Extract the [X, Y] coordinate from the center of the cell holding the provided text.  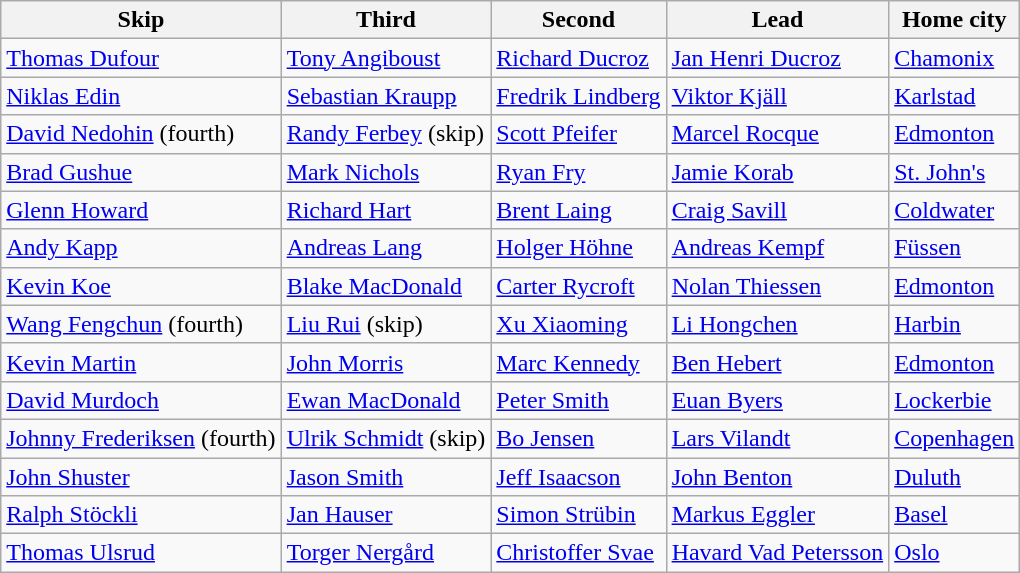
Liu Rui (skip) [386, 324]
David Murdoch [141, 400]
Richard Hart [386, 210]
Tony Angiboust [386, 58]
Harbin [954, 324]
Brent Laing [578, 210]
Li Hongchen [778, 324]
Lead [778, 20]
Lars Vilandt [778, 438]
Richard Ducroz [578, 58]
Euan Byers [778, 400]
Chamonix [954, 58]
Peter Smith [578, 400]
Blake MacDonald [386, 286]
Carter Rycroft [578, 286]
Skip [141, 20]
Coldwater [954, 210]
Ben Hebert [778, 362]
Nolan Thiessen [778, 286]
Ewan MacDonald [386, 400]
Glenn Howard [141, 210]
Copenhagen [954, 438]
Sebastian Kraupp [386, 96]
Thomas Dufour [141, 58]
Oslo [954, 553]
Füssen [954, 248]
Lockerbie [954, 400]
Andreas Kempf [778, 248]
Marc Kennedy [578, 362]
Kevin Koe [141, 286]
Third [386, 20]
Ulrik Schmidt (skip) [386, 438]
Karlstad [954, 96]
Jan Hauser [386, 515]
Kevin Martin [141, 362]
St. John's [954, 172]
Torger Nergård [386, 553]
Craig Savill [778, 210]
Ralph Stöckli [141, 515]
Brad Gushue [141, 172]
David Nedohin (fourth) [141, 134]
Andy Kapp [141, 248]
Second [578, 20]
Jeff Isaacson [578, 477]
Scott Pfeifer [578, 134]
John Morris [386, 362]
John Shuster [141, 477]
Jan Henri Ducroz [778, 58]
Bo Jensen [578, 438]
Andreas Lang [386, 248]
Mark Nichols [386, 172]
Duluth [954, 477]
Holger Höhne [578, 248]
Xu Xiaoming [578, 324]
Jason Smith [386, 477]
Niklas Edin [141, 96]
Thomas Ulsrud [141, 553]
John Benton [778, 477]
Randy Ferbey (skip) [386, 134]
Fredrik Lindberg [578, 96]
Havard Vad Petersson [778, 553]
Johnny Frederiksen (fourth) [141, 438]
Christoffer Svae [578, 553]
Viktor Kjäll [778, 96]
Ryan Fry [578, 172]
Jamie Korab [778, 172]
Marcel Rocque [778, 134]
Wang Fengchun (fourth) [141, 324]
Basel [954, 515]
Simon Strübin [578, 515]
Markus Eggler [778, 515]
Home city [954, 20]
